Scan for the cell matching the given text and deliver its [X, Y] coordinate at center. 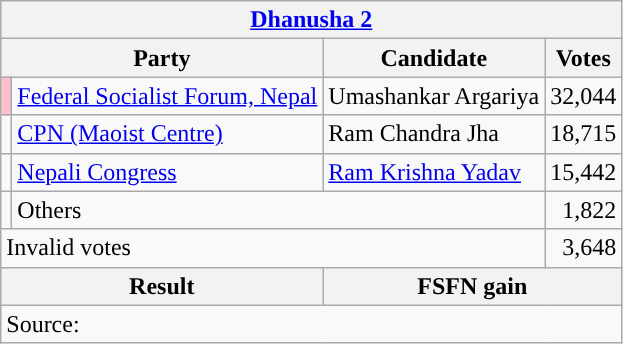
CPN (Maoist Centre) [168, 134]
Invalid votes [273, 248]
Votes [584, 58]
1,822 [584, 210]
Federal Socialist Forum, Nepal [168, 96]
Source: [312, 324]
FSFN gain [472, 286]
Ram Chandra Jha [434, 134]
32,044 [584, 96]
Dhanusha 2 [312, 20]
3,648 [584, 248]
Umashankar Argariya [434, 96]
Result [162, 286]
Candidate [434, 58]
Others [278, 210]
Ram Krishna Yadav [434, 172]
Party [162, 58]
Nepali Congress [168, 172]
15,442 [584, 172]
18,715 [584, 134]
